Search for the cell housing the specified text and yield its (x, y) center coordinate. 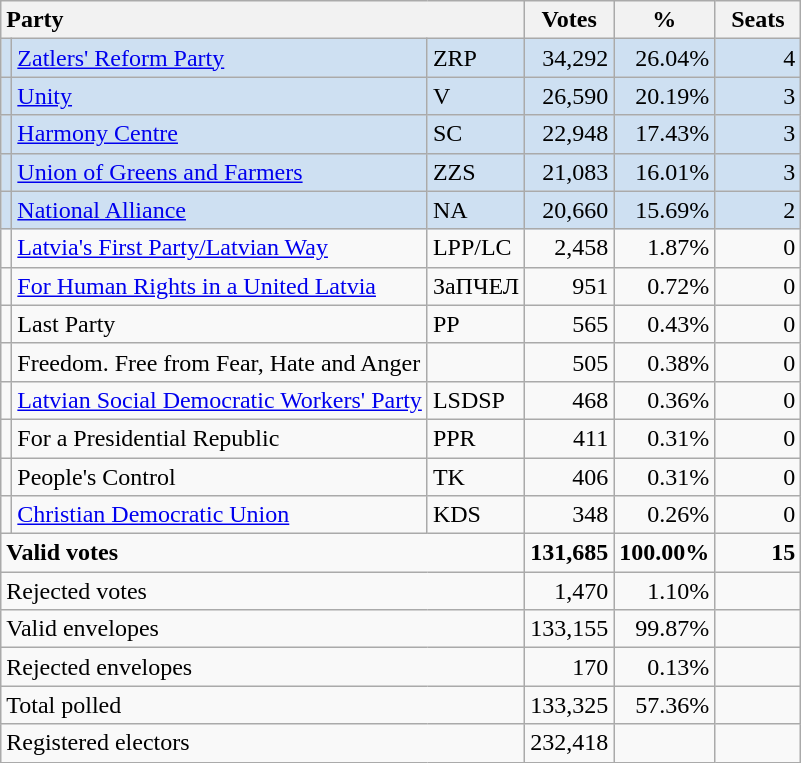
100.00% (664, 553)
TK (476, 477)
Party (263, 20)
348 (570, 515)
1,470 (570, 591)
Registered electors (263, 743)
National Alliance (220, 210)
406 (570, 477)
LSDSP (476, 400)
0.43% (664, 324)
0.38% (664, 362)
22,948 (570, 134)
Freedom. Free from Fear, Hate and Anger (220, 362)
99.87% (664, 629)
Last Party (220, 324)
0.26% (664, 515)
26,590 (570, 96)
People's Control (220, 477)
15 (758, 553)
1.10% (664, 591)
PPR (476, 438)
15.69% (664, 210)
Zatlers' Reform Party (220, 58)
133,325 (570, 705)
For a Presidential Republic (220, 438)
PP (476, 324)
16.01% (664, 172)
Votes (570, 20)
For Human Rights in a United Latvia (220, 286)
0.36% (664, 400)
57.36% (664, 705)
ЗаПЧЕЛ (476, 286)
26.04% (664, 58)
ZRP (476, 58)
170 (570, 667)
NA (476, 210)
20,660 (570, 210)
Latvia's First Party/Latvian Way (220, 248)
% (664, 20)
21,083 (570, 172)
1.87% (664, 248)
4 (758, 58)
ZZS (476, 172)
V (476, 96)
KDS (476, 515)
LPP/LC (476, 248)
468 (570, 400)
Rejected votes (263, 591)
Union of Greens and Farmers (220, 172)
232,418 (570, 743)
Latvian Social Democratic Workers' Party (220, 400)
131,685 (570, 553)
411 (570, 438)
Christian Democratic Union (220, 515)
0.72% (664, 286)
17.43% (664, 134)
20.19% (664, 96)
34,292 (570, 58)
565 (570, 324)
Harmony Centre (220, 134)
Total polled (263, 705)
2 (758, 210)
Rejected envelopes (263, 667)
SC (476, 134)
Valid votes (263, 553)
Seats (758, 20)
Valid envelopes (263, 629)
2,458 (570, 248)
Unity (220, 96)
0.13% (664, 667)
951 (570, 286)
133,155 (570, 629)
505 (570, 362)
